Determine the [X, Y] coordinate at the center of the cell enclosing the given text.  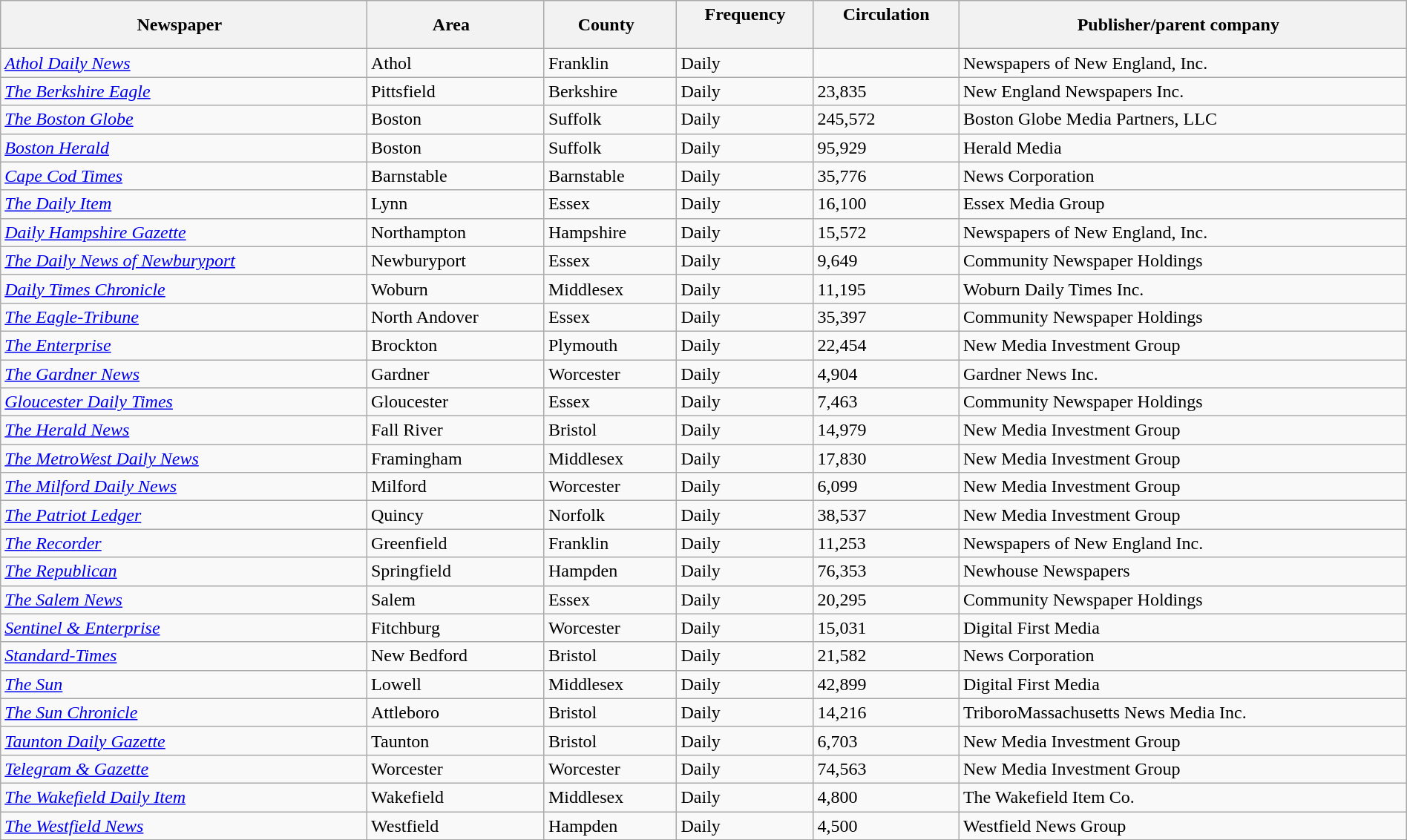
15,031 [886, 628]
Frequency [745, 25]
Westfield [456, 826]
Athol [456, 63]
Brockton [456, 345]
Circulation [886, 25]
Herald Media [1183, 148]
15,572 [886, 232]
Gardner [456, 373]
6,703 [886, 741]
22,454 [886, 345]
The Wakefield Item Co. [1183, 797]
42,899 [886, 684]
14,979 [886, 430]
Salem [456, 600]
Standard-Times [184, 656]
Lynn [456, 204]
Newspapers of New England Inc. [1183, 543]
Framingham [456, 459]
The Salem News [184, 600]
Athol Daily News [184, 63]
23,835 [886, 91]
North Andover [456, 317]
Telegram & Gazette [184, 769]
Gardner News Inc. [1183, 373]
Fitchburg [456, 628]
35,776 [886, 176]
The Herald News [184, 430]
Newburyport [456, 260]
The Westfield News [184, 826]
Gloucester [456, 402]
The Republican [184, 571]
Northampton [456, 232]
The Wakefield Daily Item [184, 797]
11,195 [886, 289]
The Daily News of Newburyport [184, 260]
Newspaper [184, 25]
20,295 [886, 600]
Westfield News Group [1183, 826]
Boston Globe Media Partners, LLC [1183, 119]
County [610, 25]
Greenfield [456, 543]
4,904 [886, 373]
Cape Cod Times [184, 176]
35,397 [886, 317]
The Sun Chronicle [184, 712]
Milford [456, 487]
Gloucester Daily Times [184, 402]
76,353 [886, 571]
14,216 [886, 712]
245,572 [886, 119]
Hampshire [610, 232]
Taunton Daily Gazette [184, 741]
Wakefield [456, 797]
Publisher/parent company [1183, 25]
The Patriot Ledger [184, 515]
Attleboro [456, 712]
9,649 [886, 260]
4,800 [886, 797]
Sentinel & Enterprise [184, 628]
The Gardner News [184, 373]
The Sun [184, 684]
The Berkshire Eagle [184, 91]
Quincy [456, 515]
Plymouth [610, 345]
Norfolk [610, 515]
The Boston Globe [184, 119]
Woburn Daily Times Inc. [1183, 289]
Newhouse Newspapers [1183, 571]
Essex Media Group [1183, 204]
4,500 [886, 826]
16,100 [886, 204]
21,582 [886, 656]
TriboroMassachusetts News Media Inc. [1183, 712]
The MetroWest Daily News [184, 459]
The Enterprise [184, 345]
Boston Herald [184, 148]
74,563 [886, 769]
The Daily Item [184, 204]
Pittsfield [456, 91]
Springfield [456, 571]
Daily Hampshire Gazette [184, 232]
The Recorder [184, 543]
17,830 [886, 459]
6,099 [886, 487]
New England Newspapers Inc. [1183, 91]
Woburn [456, 289]
The Eagle-Tribune [184, 317]
Area [456, 25]
Daily Times Chronicle [184, 289]
7,463 [886, 402]
95,929 [886, 148]
The Milford Daily News [184, 487]
38,537 [886, 515]
New Bedford [456, 656]
Fall River [456, 430]
Berkshire [610, 91]
Lowell [456, 684]
Taunton [456, 741]
11,253 [886, 543]
